For the text-containing cell, return its midpoint in [x, y] coordinate format. 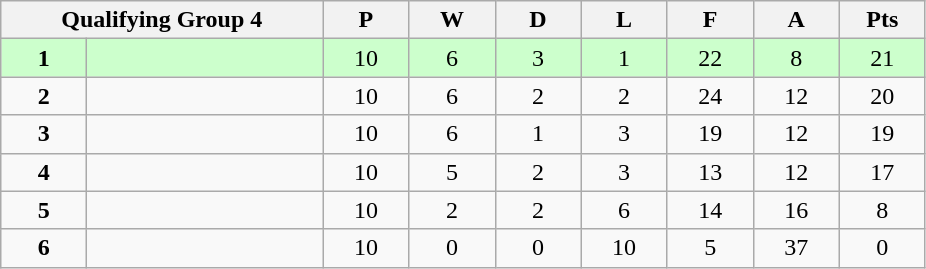
17 [882, 172]
W [452, 20]
F [710, 20]
21 [882, 58]
Qualifying Group 4 [162, 20]
22 [710, 58]
P [366, 20]
20 [882, 96]
Pts [882, 20]
24 [710, 96]
A [796, 20]
4 [44, 172]
13 [710, 172]
14 [710, 210]
L [624, 20]
16 [796, 210]
37 [796, 248]
D [538, 20]
